Identify which cell holds the provided text, then report its [x, y] central coordinate. 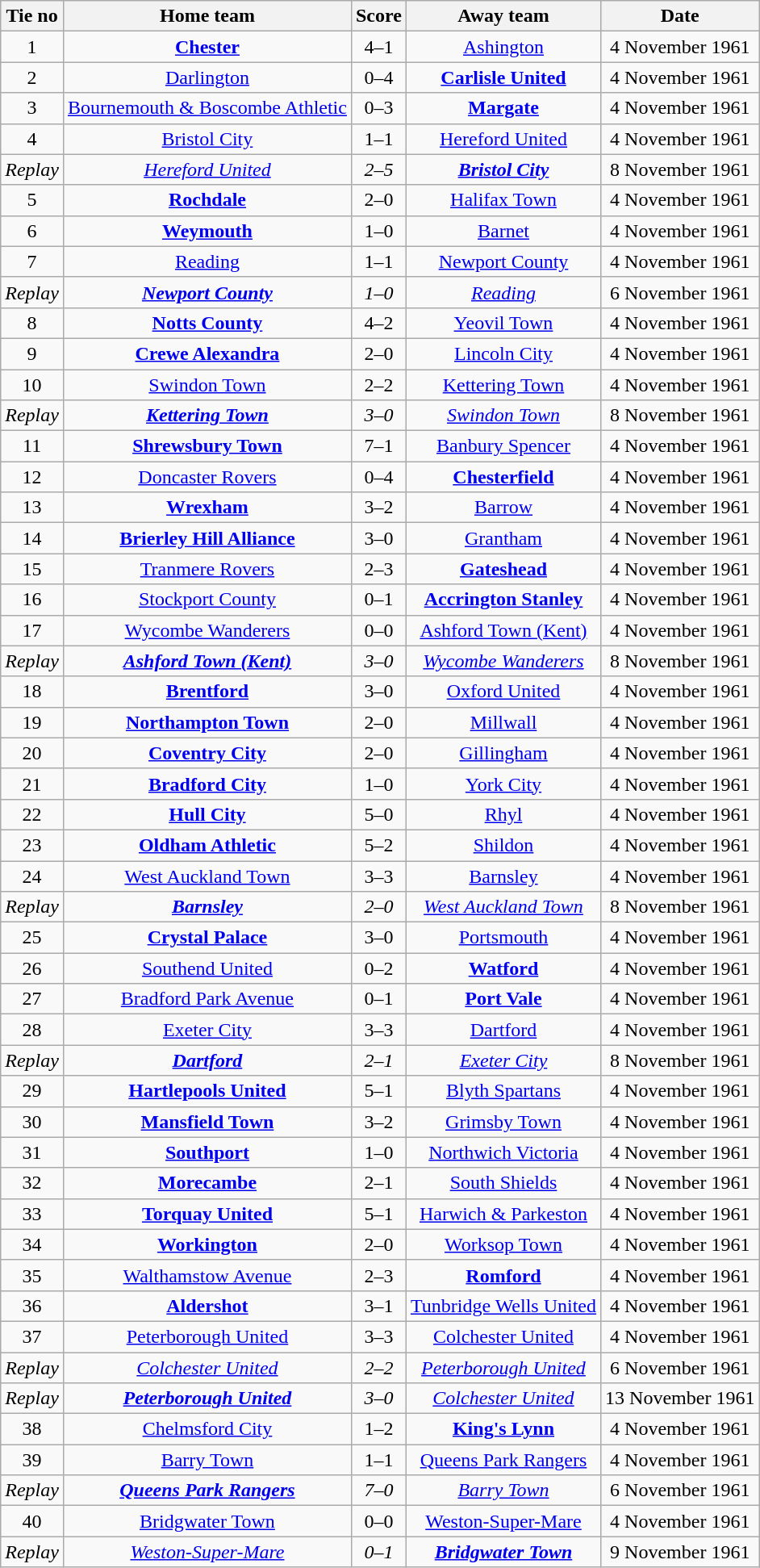
Tie no [32, 16]
Oldham Athletic [207, 845]
Barrow [503, 508]
11 [32, 446]
Brierley Hill Alliance [207, 538]
7–0 [378, 1491]
31 [32, 1152]
7 [32, 261]
Tranmere Rovers [207, 569]
Carlisle United [503, 77]
Hartlepools United [207, 1091]
Southend United [207, 968]
Workington [207, 1244]
15 [32, 569]
Shrewsbury Town [207, 446]
Darlington [207, 77]
5–0 [378, 814]
Barnet [503, 231]
40 [32, 1521]
Crewe Alexandra [207, 353]
Mansfield Town [207, 1122]
4–2 [378, 323]
22 [32, 814]
Weymouth [207, 231]
Notts County [207, 323]
Stockport County [207, 600]
3–1 [378, 1306]
Doncaster Rovers [207, 477]
1 [32, 47]
Worksop Town [503, 1244]
Morecambe [207, 1183]
Millwall [503, 722]
1–2 [378, 1429]
Shildon [503, 845]
25 [32, 938]
28 [32, 1030]
Tunbridge Wells United [503, 1306]
3 [32, 108]
12 [32, 477]
Accrington Stanley [503, 600]
2–5 [378, 169]
Oxford United [503, 692]
Rhyl [503, 814]
King's Lynn [503, 1429]
Watford [503, 968]
Walthamstow Avenue [207, 1275]
35 [32, 1275]
Ashington [503, 47]
Coventry City [207, 753]
Aldershot [207, 1306]
Chesterfield [503, 477]
Chelmsford City [207, 1429]
Yeovil Town [503, 323]
27 [32, 999]
4–1 [378, 47]
South Shields [503, 1183]
26 [32, 968]
Away team [503, 16]
Northampton Town [207, 722]
37 [32, 1336]
7–1 [378, 446]
Northwich Victoria [503, 1152]
0–3 [378, 108]
Port Vale [503, 999]
Brentford [207, 692]
York City [503, 784]
Gateshead [503, 569]
10 [32, 385]
24 [32, 876]
5 [32, 200]
14 [32, 538]
9 [32, 353]
Margate [503, 108]
39 [32, 1460]
Grantham [503, 538]
30 [32, 1122]
13 November 1961 [680, 1399]
Blyth Spartans [503, 1091]
Hull City [207, 814]
Home team [207, 16]
Lincoln City [503, 353]
Rochdale [207, 200]
Crystal Palace [207, 938]
5–2 [378, 845]
36 [32, 1306]
Southport [207, 1152]
38 [32, 1429]
Date [680, 16]
Bradford City [207, 784]
9 November 1961 [680, 1552]
Score [378, 16]
4 [32, 139]
18 [32, 692]
19 [32, 722]
2 [32, 77]
34 [32, 1244]
33 [32, 1214]
Wrexham [207, 508]
Portsmouth [503, 938]
Bradford Park Avenue [207, 999]
32 [32, 1183]
Grimsby Town [503, 1122]
17 [32, 630]
20 [32, 753]
21 [32, 784]
13 [32, 508]
Banbury Spencer [503, 446]
0–2 [378, 968]
Gillingham [503, 753]
6 [32, 231]
Bournemouth & Boscombe Athletic [207, 108]
16 [32, 600]
23 [32, 845]
Halifax Town [503, 200]
Torquay United [207, 1214]
Harwich & Parkeston [503, 1214]
29 [32, 1091]
8 [32, 323]
Chester [207, 47]
Romford [503, 1275]
